Pinpoint the cell where the given text exists, returning its [X, Y] midpoint coordinate. 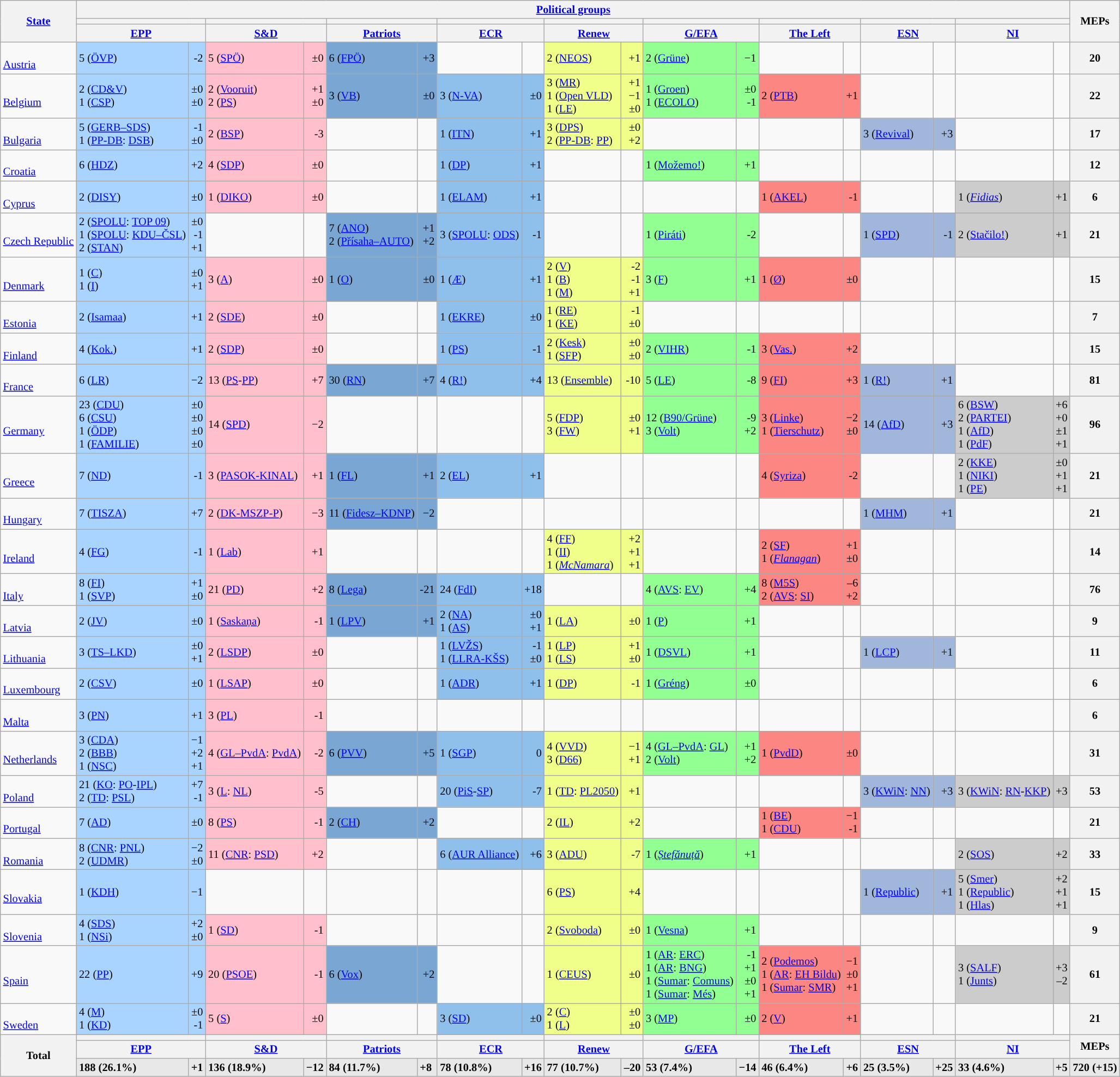
14 [1094, 552]
14 (SPD) [255, 425]
5 (Smer)1 (Republic)1 (Hlas) [1004, 892]
1 (CEUS) [583, 975]
3 (KWiN: RN-KKP) [1004, 791]
2 (LSDP) [255, 652]
1 (Fidias) [1004, 197]
+1−1±0 [632, 96]
46 (6.4%) [801, 1067]
-9+2 [748, 425]
2 (Svoboda) [583, 930]
-10 [632, 380]
3 (CDA)2 (BBB)1 (NSC) [132, 753]
−1-1 [852, 822]
1 (DIKO) [255, 197]
Denmark [38, 279]
1 (ITN) [480, 134]
Spain [38, 975]
Belgium [38, 96]
1 (O) [372, 279]
France [38, 380]
1 (R!) [897, 380]
Latvia [38, 621]
5 (LE) [690, 380]
1 (Republic) [897, 892]
21 (KO: PO-IPL)2 (TD: PSL) [132, 791]
±0+1+1 [1062, 476]
Estonia [38, 317]
20 (PSOE) [255, 975]
2 (V)1 (B)1 (M) [583, 279]
6 (BSW)2 (PARTEI)1 (AfD)1 (PdF) [1004, 425]
2 (VIHR) [690, 349]
Lithuania [38, 652]
3 (SPOLU: ODS) [480, 235]
2 (NEOS) [583, 58]
-1+1±0+1 [748, 975]
State [38, 21]
–20 [632, 1067]
1 (LVŽS)1 (LLRA-KŠS) [480, 652]
3 (N-VA) [480, 96]
1 (PvdD) [801, 753]
188 (26.1%) [132, 1067]
+18 [533, 589]
11 (CNR: PSD) [255, 854]
7 (ANO)2 (Přísaha–AUTO) [372, 235]
3 (KWiN: NN) [897, 791]
1 (MHM) [897, 513]
2 (SOS) [1004, 854]
4 (SDS)1 (NSi) [132, 930]
21 (PD) [255, 589]
8 (FI)1 (SVP) [132, 589]
Total [38, 1055]
3 (MP) [690, 1019]
5 (FDP)3 (FW) [583, 425]
8 (M5S)2 (AVS: SI) [801, 589]
1 (LPV) [372, 621]
−1+2+1 [197, 753]
2 (Grüne) [690, 58]
77 (10.7%) [583, 1067]
6 (Vox) [372, 975]
4 (AVS: EV) [690, 589]
±0+2 [632, 134]
Romania [38, 854]
13 (Ensemble) [583, 380]
3 (L: NL) [255, 791]
3 (SD) [480, 1019]
Greece [38, 476]
7 [1094, 317]
2 (SDE) [255, 317]
2 (PTB) [801, 96]
2 (Podemos)1 (AR: EH Bildu)1 (Sumar: SMR) [801, 975]
4 (Kok.) [132, 349]
Ireland [38, 552]
20 [1094, 58]
30 (RN) [372, 380]
6 (LR) [132, 380]
±0±0±0±0 [197, 425]
−1+1 [632, 753]
2 (Isamaa) [132, 317]
Sweden [38, 1019]
1 (Možemo!) [690, 165]
+7-1 [197, 791]
4 (M)1 (KD) [132, 1019]
76 [1094, 589]
2 (JV) [132, 621]
1 (Saskaņa) [255, 621]
−3 [315, 513]
6 (HDZ) [132, 165]
Germany [38, 425]
4 (Syriza) [801, 476]
1 (SPD) [897, 235]
20 (PiS-SP) [480, 791]
7 (TISZA) [132, 513]
Finland [38, 349]
2 (SF) 1 (Flanagan) [801, 552]
2 (BSP) [255, 134]
1 (PS) [480, 349]
2 (DK-MSZP-P) [255, 513]
Portugal [38, 822]
2 (Stačilo!) [1004, 235]
+25 [945, 1067]
4 (GL–PvdA: PvdA) [255, 753]
1 (AKEL) [801, 197]
5 (GERB–SDS)1 (PP-DB: DSB) [132, 134]
78 (10.8%) [480, 1067]
+3–2 [1062, 975]
4 (R!) [480, 380]
2 (IL) [583, 822]
2 (DISY) [132, 197]
5 (ÖVP) [132, 58]
Political groups [573, 9]
13 (PS-PP) [255, 380]
Cyprus [38, 197]
3 (Linke)1 (Tierschutz) [801, 425]
11 [1094, 652]
1 (Vesna) [690, 930]
1 (Groen)1 (ECOLO) [690, 96]
Croatia [38, 165]
1 (EKRE) [480, 317]
1 (TD: PL2050) [583, 791]
–6+2 [852, 589]
2 (Vooruit)2 (PS) [255, 96]
2 (EL) [480, 476]
3 (MR)1 (Open VLD)1 (LE) [583, 96]
Bulgaria [38, 134]
6 (FPÖ) [372, 58]
1 (LP)1 (LS) [583, 652]
2 (C) 1 (L) [583, 1019]
Czech Republic [38, 235]
2 (CSV) [132, 683]
4 (FF) 1 (II) 1 (McNamara) [583, 552]
1 (AR: ERC)1 (AR: BNG)1 (Sumar: Comuns)1 (Sumar: Més) [690, 975]
11 (Fidesz–KDNP) [372, 513]
96 [1094, 425]
12 (B90/Grüne)3 (Volt) [690, 425]
Slovakia [38, 892]
2 (V) [801, 1019]
1 (DSVL) [690, 652]
4 (FG) [132, 552]
61 [1094, 975]
3 (F) [690, 279]
84 (11.7%) [372, 1067]
12 [1094, 165]
31 [1094, 753]
-21 [427, 589]
-5 [315, 791]
1 (SD) [255, 930]
17 [1094, 134]
3 (PL) [255, 715]
3 (SALF)1 (Junts) [1004, 975]
1 (FL) [372, 476]
3 (Revival) [897, 134]
1 (Piráti) [690, 235]
8 (Lega) [372, 589]
2 (CH) [372, 822]
Austria [38, 58]
+16 [533, 1067]
720 (+15) [1094, 1067]
1 (LA) [583, 621]
8 (CNR: PNL)2 (UDMR) [132, 854]
2 (CD&V)1 (CSP) [132, 96]
3 (Vas.) [801, 349]
3 (PASOK-KINAL) [255, 476]
25 (3.5%) [897, 1067]
3 (DPS)2 (PP-DB: PP) [583, 134]
1 (Lab) [255, 552]
-3 [315, 134]
14 (AfD) [897, 425]
24 (FdI) [480, 589]
Luxembourg [38, 683]
1 (Ștefănuță) [690, 854]
1 (LCP) [897, 652]
2 (NA)1 (AS) [480, 621]
1 (ELAM) [480, 197]
22 [1094, 96]
136 (18.9%) [255, 1067]
−14 [748, 1067]
+6+0±1+1 [1062, 425]
2 (SDP) [255, 349]
−12 [315, 1067]
1 (Ø) [801, 279]
33 [1094, 854]
1 (Æ) [480, 279]
3 (VB) [372, 96]
3 (PN) [132, 715]
8 (PS) [255, 822]
Hungary [38, 513]
6 (AUR Alliance) [480, 854]
+8 [427, 1067]
1 (ADR) [480, 683]
−1±0+1 [852, 975]
±0-1+1 [197, 235]
53 [1094, 791]
53 (7.4%) [690, 1067]
81 [1094, 380]
6 (PS) [583, 892]
1 (BE)1 (CDU) [801, 822]
5 (S) [255, 1019]
5 (SPÖ) [255, 58]
7 (AD) [132, 822]
-8 [748, 380]
2 (KKE)1 (NIKI)1 (PE) [1004, 476]
-2-1+1 [632, 279]
Poland [38, 791]
+2±0 [197, 930]
1 (Gréng) [690, 683]
Italy [38, 589]
1 (LSAP) [255, 683]
1 (RE)1 (KE) [583, 317]
Netherlands [38, 753]
2 (SPOLU: TOP 09)1 (SPOLU: KDU–ČSL)2 (STAN) [132, 235]
9 (FI) [801, 380]
7 (ND) [132, 476]
Malta [38, 715]
1 (P) [690, 621]
3 (TS–LKD) [132, 652]
4 (SDP) [255, 165]
Slovenia [38, 930]
6 (PVV) [372, 753]
1 (SGP) [480, 753]
1 (KDH) [132, 892]
22 (PP) [132, 975]
0 [533, 753]
33 (4.6%) [1004, 1067]
4 (VVD)3 (D66) [583, 753]
1 (C)1 (I) [132, 279]
3 (ADU) [583, 854]
2 (Kesk)1 (SFP) [583, 349]
4 (GL–PvdA: GL)2 (Volt) [690, 753]
+9 [197, 975]
3 (A) [255, 279]
23 (CDU)6 (CSU)1 (ÖDP)1 (FAMILIE) [132, 425]
